Extract the [X, Y] coordinate from the center of the cell holding the provided text.  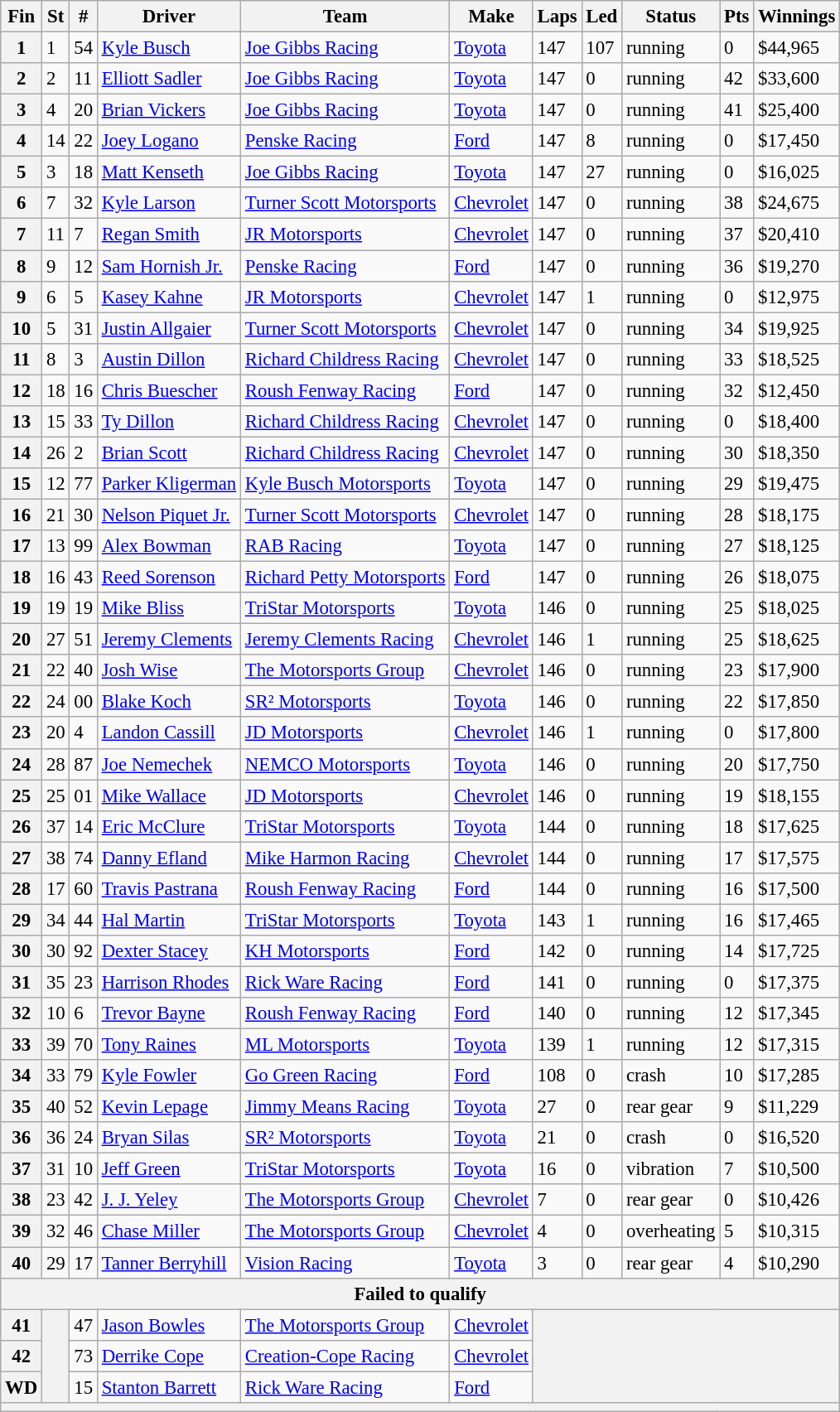
KH Motorsports [345, 951]
$17,375 [797, 982]
$17,450 [797, 141]
140 [557, 1013]
# [83, 17]
Joey Logano [169, 141]
Alex Bowman [169, 546]
Winnings [797, 17]
60 [83, 889]
Derrike Cope [169, 1356]
$17,575 [797, 858]
Stanton Barrett [169, 1387]
Mike Bliss [169, 608]
Justin Allgaier [169, 328]
$17,850 [797, 702]
143 [557, 920]
$17,315 [797, 1045]
$17,345 [797, 1013]
79 [83, 1076]
Team [345, 17]
St [56, 17]
Danny Efland [169, 858]
Chris Buescher [169, 390]
87 [83, 764]
74 [83, 858]
Vision Racing [345, 1263]
$19,925 [797, 328]
Make [491, 17]
$17,750 [797, 764]
$10,315 [797, 1231]
$17,900 [797, 670]
$20,410 [797, 235]
Elliott Sadler [169, 79]
Fin [22, 17]
$18,155 [797, 795]
Joe Nemechek [169, 764]
$17,625 [797, 826]
01 [83, 795]
Josh Wise [169, 670]
$10,500 [797, 1169]
$18,625 [797, 640]
Parker Kligerman [169, 484]
J. J. Yeley [169, 1201]
$18,125 [797, 546]
Kyle Fowler [169, 1076]
RAB Racing [345, 546]
Brian Scott [169, 452]
Richard Petty Motorsports [345, 578]
Landon Cassill [169, 733]
$17,800 [797, 733]
Jeremy Clements Racing [345, 640]
Kyle Busch [169, 48]
Dexter Stacey [169, 951]
99 [83, 546]
$18,400 [797, 422]
$19,270 [797, 266]
$24,675 [797, 203]
107 [601, 48]
Status [671, 17]
overheating [671, 1231]
ML Motorsports [345, 1045]
Harrison Rhodes [169, 982]
$18,175 [797, 515]
Blake Koch [169, 702]
Jeff Green [169, 1169]
$17,465 [797, 920]
Kevin Lepage [169, 1107]
Trevor Bayne [169, 1013]
Travis Pastrana [169, 889]
Tony Raines [169, 1045]
00 [83, 702]
Led [601, 17]
Failed to qualify [421, 1294]
Matt Kenseth [169, 172]
$12,975 [797, 297]
$18,350 [797, 452]
vibration [671, 1169]
WD [22, 1387]
Bryan Silas [169, 1138]
54 [83, 48]
139 [557, 1045]
$12,450 [797, 390]
Creation-Cope Racing [345, 1356]
Regan Smith [169, 235]
92 [83, 951]
73 [83, 1356]
Nelson Piquet Jr. [169, 515]
46 [83, 1231]
Eric McClure [169, 826]
$25,400 [797, 110]
$17,285 [797, 1076]
$44,965 [797, 48]
$19,475 [797, 484]
$17,500 [797, 889]
Kyle Busch Motorsports [345, 484]
Driver [169, 17]
52 [83, 1107]
Ty Dillon [169, 422]
Jason Bowles [169, 1325]
Tanner Berryhill [169, 1263]
108 [557, 1076]
77 [83, 484]
Go Green Racing [345, 1076]
70 [83, 1045]
$16,520 [797, 1138]
$33,600 [797, 79]
Mike Wallace [169, 795]
NEMCO Motorsports [345, 764]
Chase Miller [169, 1231]
Hal Martin [169, 920]
$10,290 [797, 1263]
Austin Dillon [169, 359]
Kyle Larson [169, 203]
$16,025 [797, 172]
$18,075 [797, 578]
141 [557, 982]
Jeremy Clements [169, 640]
Mike Harmon Racing [345, 858]
142 [557, 951]
Brian Vickers [169, 110]
$17,725 [797, 951]
$11,229 [797, 1107]
47 [83, 1325]
51 [83, 640]
Laps [557, 17]
43 [83, 578]
Pts [737, 17]
$10,426 [797, 1201]
$18,525 [797, 359]
Reed Sorenson [169, 578]
Jimmy Means Racing [345, 1107]
Sam Hornish Jr. [169, 266]
Kasey Kahne [169, 297]
$18,025 [797, 608]
44 [83, 920]
